From the cell containing the given text, extract its center point as [x, y] coordinate. 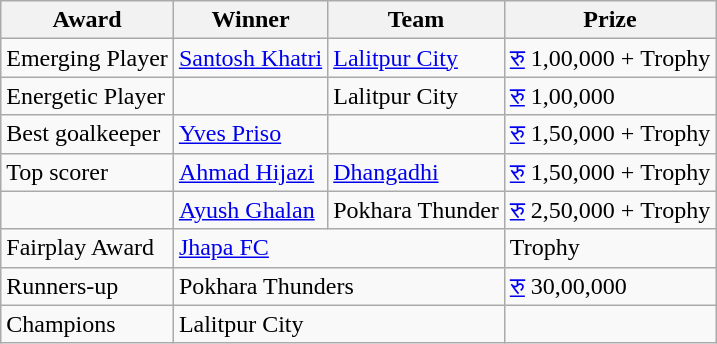
Champions [88, 324]
Award [88, 20]
रु 30,00,000 [610, 286]
Santosh Khatri [250, 58]
रु 1,00,000 + Trophy [610, 58]
Top scorer [88, 172]
Yves Priso [250, 134]
Emerging Player [88, 58]
Fairplay Award [88, 248]
Runners-up [88, 286]
Dhangadhi [416, 172]
Jhapa FC [338, 248]
Ayush Ghalan [250, 210]
Prize [610, 20]
Pokhara Thunders [338, 286]
Ahmad Hijazi [250, 172]
Winner [250, 20]
Best goalkeeper [88, 134]
रु 2,50,000 + Trophy [610, 210]
रु 1,00,000 [610, 96]
Team [416, 20]
Energetic Player [88, 96]
Pokhara Thunder [416, 210]
Trophy [610, 248]
